Find where the given text appears and provide that cell's center as (X, Y) coordinate. 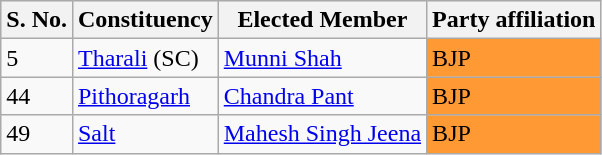
Chandra Pant (322, 96)
Tharali (SC) (145, 58)
5 (37, 58)
Munni Shah (322, 58)
Salt (145, 134)
Constituency (145, 20)
Pithoragarh (145, 96)
44 (37, 96)
Elected Member (322, 20)
S. No. (37, 20)
Mahesh Singh Jeena (322, 134)
49 (37, 134)
Party affiliation (514, 20)
